Determine the [X, Y] coordinate at the center of the cell enclosing the given text.  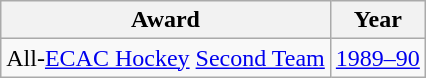
1989–90 [378, 58]
Award [166, 20]
Year [378, 20]
All-ECAC Hockey Second Team [166, 58]
